Extract the (X, Y) coordinate from the center of the cell holding the provided text.  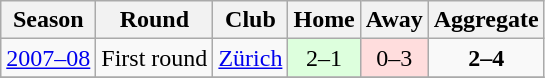
Club (250, 20)
0–3 (394, 58)
Round (154, 20)
Season (48, 20)
2–1 (324, 58)
Away (394, 20)
Aggregate (486, 20)
2–4 (486, 58)
2007–08 (48, 58)
Home (324, 20)
Zürich (250, 58)
First round (154, 58)
